Locate the cell with the specified text and output its (x, y) center coordinate. 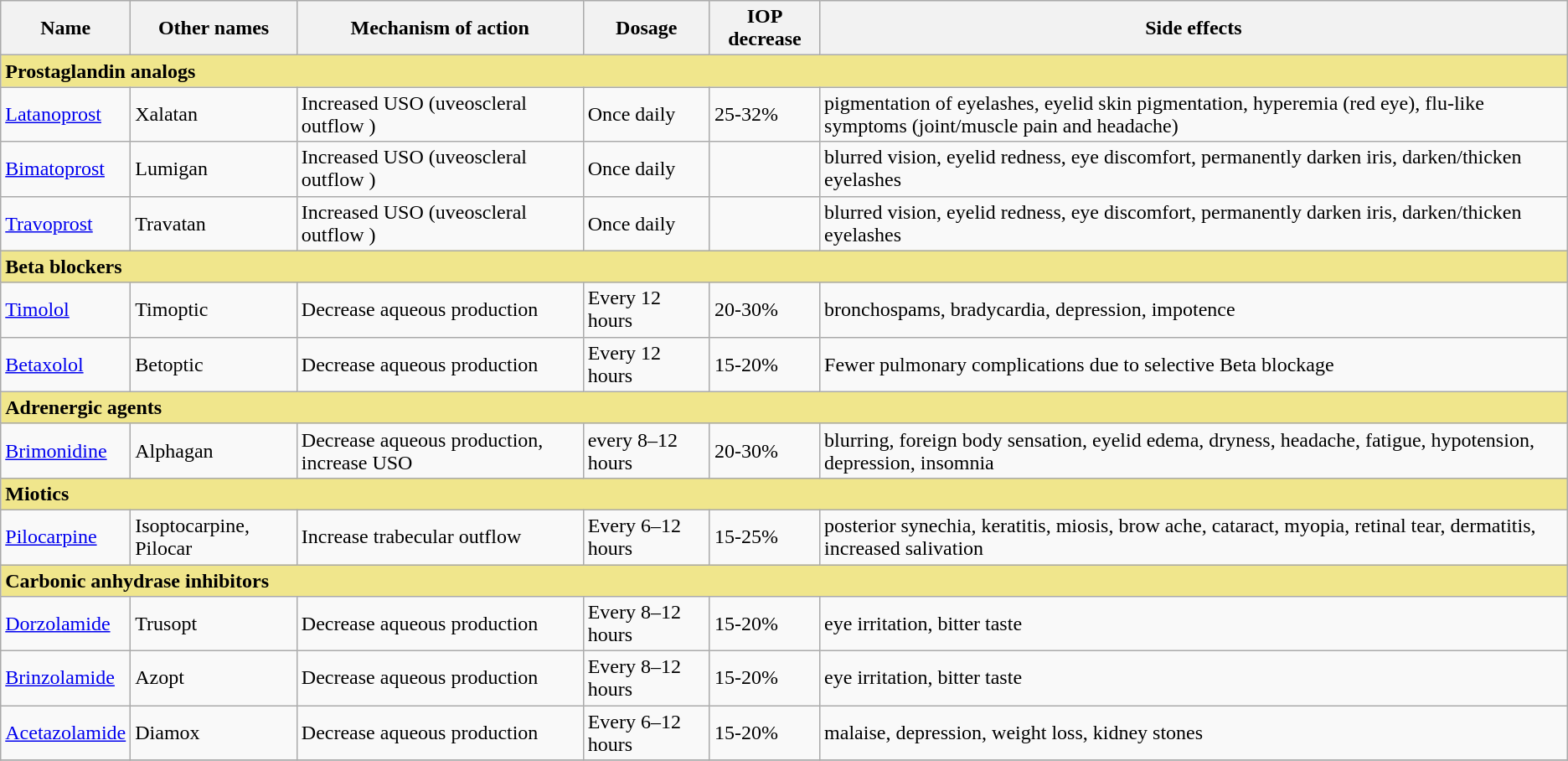
Mechanism of action (440, 28)
25-32% (764, 114)
IOP decrease (764, 28)
Miotics (784, 494)
Betaxolol (65, 364)
Acetazolamide (65, 733)
Side effects (1194, 28)
Adrenergic agents (784, 407)
Name (65, 28)
Increase trabecular outflow (440, 536)
Lumigan (214, 169)
Other names (214, 28)
Latanoprost (65, 114)
Bimatoprost (65, 169)
Diamox (214, 733)
Dosage (647, 28)
Timolol (65, 310)
15-25% (764, 536)
Alphagan (214, 451)
Pilocarpine (65, 536)
Travatan (214, 223)
Decrease aqueous production, increase USO (440, 451)
Beta blockers (784, 267)
malaise, depression, weight loss, kidney stones (1194, 733)
every 8–12 hours (647, 451)
bronchospams, bradycardia, depression, impotence (1194, 310)
Xalatan (214, 114)
Trusopt (214, 624)
Betoptic (214, 364)
Dorzolamide (65, 624)
Brinzolamide (65, 679)
Isoptocarpine, Pilocar (214, 536)
Timoptic (214, 310)
blurring, foreign body sensation, eyelid edema, dryness, headache, fatigue, hypotension, depression, insomnia (1194, 451)
Azopt (214, 679)
Travoprost (65, 223)
Prostaglandin analogs (784, 71)
Brimonidine (65, 451)
Fewer pulmonary complications due to selective Beta blockage (1194, 364)
pigmentation of eyelashes, eyelid skin pigmentation, hyperemia (red eye), flu-like symptoms (joint/muscle pain and headache) (1194, 114)
Carbonic anhydrase inhibitors (784, 581)
posterior synechia, keratitis, miosis, brow ache, cataract, myopia, retinal tear, dermatitis, increased salivation (1194, 536)
